Provide the [X, Y] coordinate of the cell's center where the given text is located.  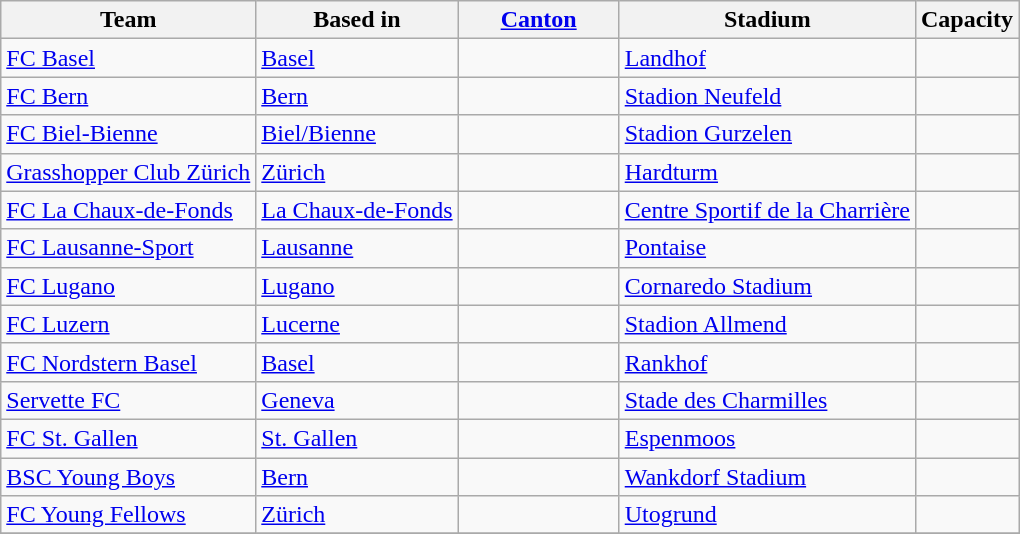
Landhof [767, 58]
FC Nordstern Basel [128, 362]
Geneva [357, 400]
FC Basel [128, 58]
FC Bern [128, 96]
Canton [538, 20]
Wankdorf Stadium [767, 477]
Stade des Charmilles [767, 400]
Hardturm [767, 172]
Centre Sportif de la Charrière [767, 210]
Stadion Neufeld [767, 96]
FC Lugano [128, 286]
La Chaux-de-Fonds [357, 210]
FC La Chaux-de-Fonds [128, 210]
FC Luzern [128, 324]
Espenmoos [767, 438]
Based in [357, 20]
FC Lausanne-Sport [128, 248]
Lucerne [357, 324]
St. Gallen [357, 438]
Grasshopper Club Zürich [128, 172]
Team [128, 20]
BSC Young Boys [128, 477]
Lausanne [357, 248]
Stadion Gurzelen [767, 134]
FC Biel-Bienne [128, 134]
Lugano [357, 286]
FC Young Fellows [128, 515]
Biel/Bienne [357, 134]
Capacity [966, 20]
Utogrund [767, 515]
Servette FC [128, 400]
Stadium [767, 20]
Stadion Allmend [767, 324]
FC St. Gallen [128, 438]
Rankhof [767, 362]
Pontaise [767, 248]
Cornaredo Stadium [767, 286]
